For the text-containing cell, return its midpoint in [X, Y] coordinate format. 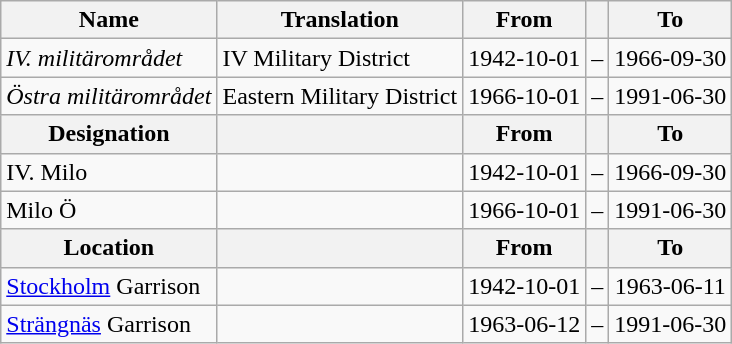
Location [109, 248]
Eastern Military District [340, 96]
IV. militärområdet [109, 58]
IV Military District [340, 58]
Stockholm Garrison [109, 286]
Translation [340, 20]
1963-06-11 [670, 286]
Strängnäs Garrison [109, 324]
IV. Milo [109, 172]
Name [109, 20]
Milo Ö [109, 210]
Östra militärområdet [109, 96]
1963-06-12 [524, 324]
Designation [109, 134]
